Output the [x, y] coordinate of the center of the cell containing the given text.  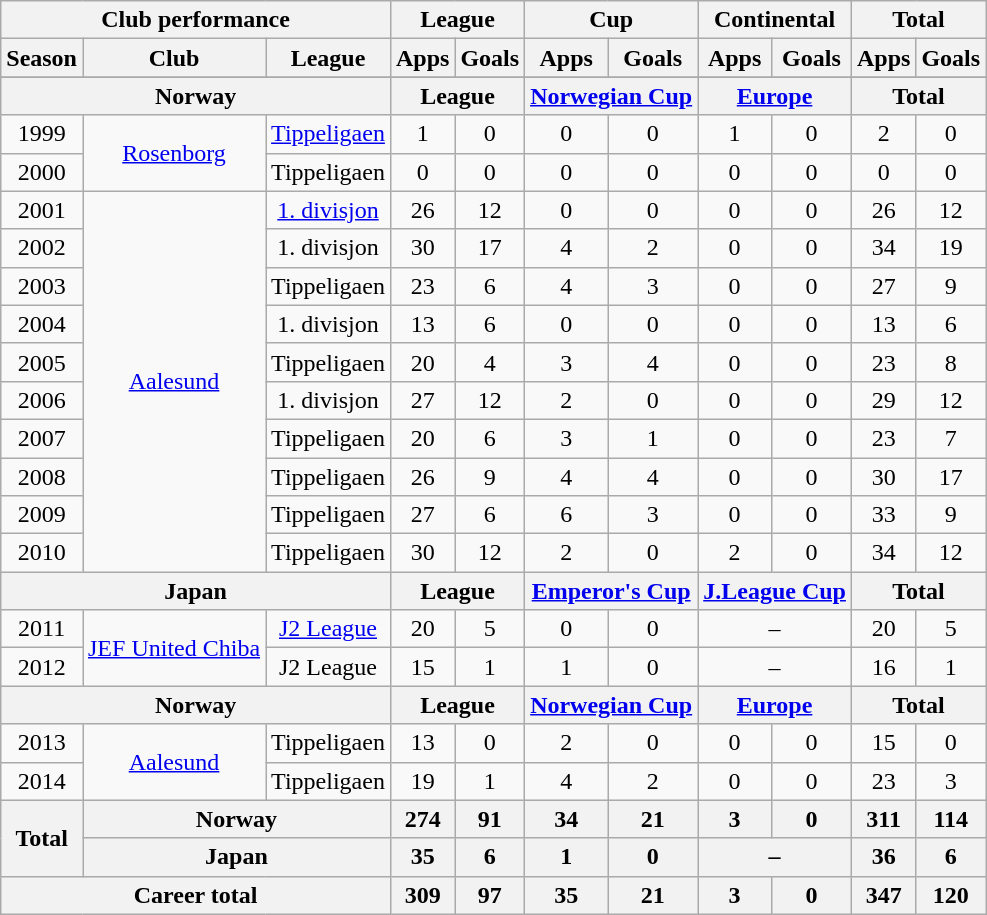
2004 [42, 324]
Cup [612, 20]
2012 [42, 667]
36 [883, 857]
347 [883, 895]
2007 [42, 438]
311 [883, 819]
Club [174, 58]
91 [490, 819]
2002 [42, 248]
29 [883, 400]
2003 [42, 286]
2006 [42, 400]
2005 [42, 362]
Club performance [196, 20]
2014 [42, 781]
Rosenborg [174, 153]
Emperor's Cup [612, 591]
33 [883, 515]
Continental [775, 20]
97 [490, 895]
2010 [42, 553]
Career total [196, 895]
2001 [42, 210]
120 [951, 895]
309 [422, 895]
1999 [42, 134]
16 [883, 667]
JEF United Chiba [174, 648]
2013 [42, 743]
2000 [42, 172]
7 [951, 438]
J.League Cup [775, 591]
8 [951, 362]
2009 [42, 515]
114 [951, 819]
2008 [42, 477]
Season [42, 58]
2011 [42, 629]
274 [422, 819]
